Search for the cell housing the specified text and yield its [X, Y] center coordinate. 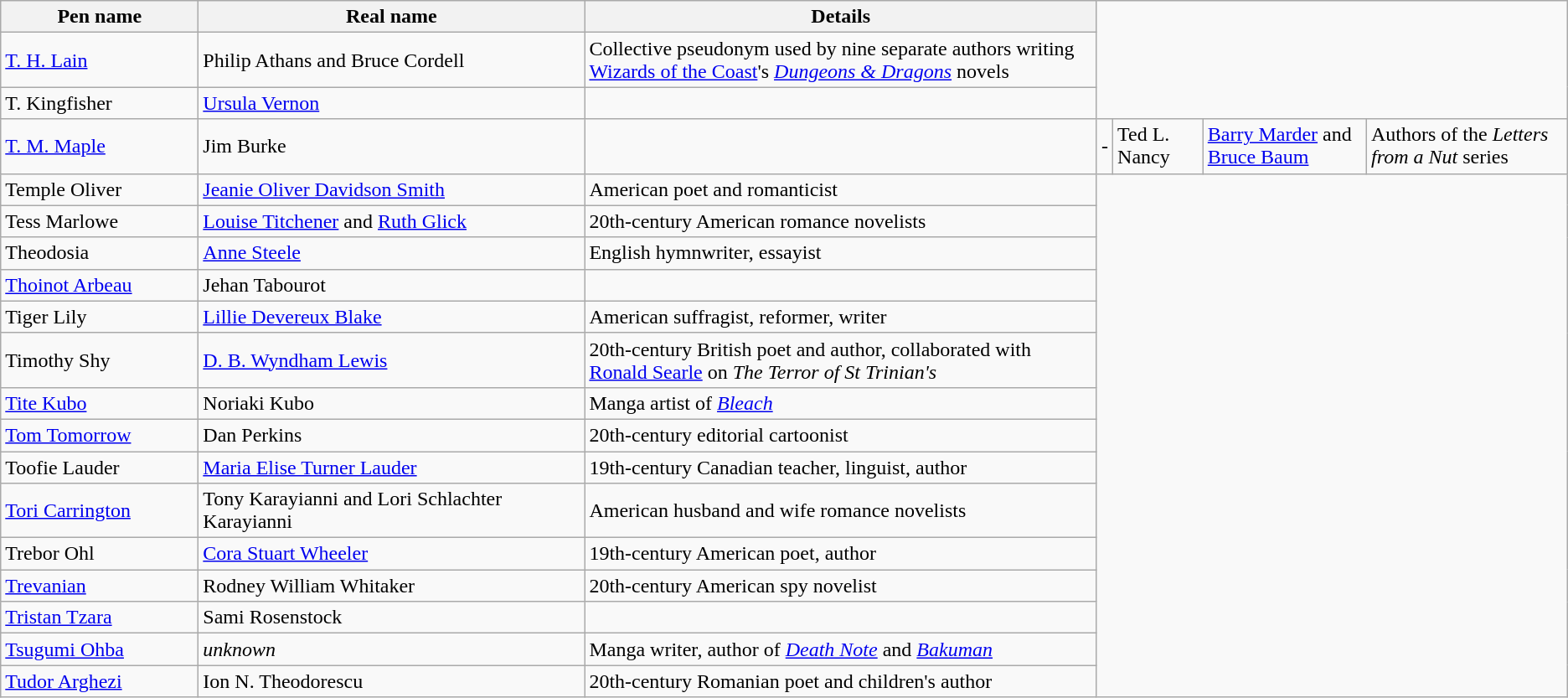
Sami Rosenstock [392, 618]
T. M. Maple [100, 146]
Ion N. Theodorescu [392, 681]
Noriaki Kubo [392, 403]
Tori Carrington [100, 511]
American poet and romanticist [841, 189]
Tom Tomorrow [100, 435]
Ted L. Nancy [1158, 146]
Trevanian [100, 586]
20th-century editorial cartoonist [841, 435]
Barry Marder and Bruce Baum [1285, 146]
- [1104, 146]
20th-century Romanian poet and children's author [841, 681]
Theodosia [100, 253]
Tsugumi Ohba [100, 649]
Collective pseudonym used by nine separate authors writing Wizards of the Coast's Dungeons & Dragons novels [841, 60]
20th-century American spy novelist [841, 586]
Jehan Tabourot [392, 285]
Tony Karayianni and Lori Schlachter Karayianni [392, 511]
American husband and wife romance novelists [841, 511]
20th-century British poet and author, collaborated with Ronald Searle on The Terror of St Trinian's [841, 360]
Maria Elise Turner Lauder [392, 467]
19th-century Canadian teacher, linguist, author [841, 467]
Louise Titchener and Ruth Glick [392, 221]
Jeanie Oliver Davidson Smith [392, 189]
Cora Stuart Wheeler [392, 554]
American suffragist, reformer, writer [841, 317]
Temple Oliver [100, 189]
T. Kingfisher [100, 103]
English hymnwriter, essayist [841, 253]
Manga artist of Bleach [841, 403]
Dan Perkins [392, 435]
Details [841, 17]
Authors of the Letters from a Nut series [1467, 146]
Tristan Tzara [100, 618]
Trebor Ohl [100, 554]
Tiger Lily [100, 317]
20th-century American romance novelists [841, 221]
Tess Marlowe [100, 221]
Rodney William Whitaker [392, 586]
Tudor Arghezi [100, 681]
D. B. Wyndham Lewis [392, 360]
Manga writer, author of Death Note and Bakuman [841, 649]
Real name [392, 17]
Thoinot Arbeau [100, 285]
19th-century American poet, author [841, 554]
Timothy Shy [100, 360]
Lillie Devereux Blake [392, 317]
Tite Kubo [100, 403]
Ursula Vernon [392, 103]
unknown [392, 649]
Pen name [100, 17]
Philip Athans and Bruce Cordell [392, 60]
T. H. Lain [100, 60]
Anne Steele [392, 253]
Jim Burke [392, 146]
Toofie Lauder [100, 467]
